Extract the (X, Y) coordinate from the center of the cell holding the provided text.  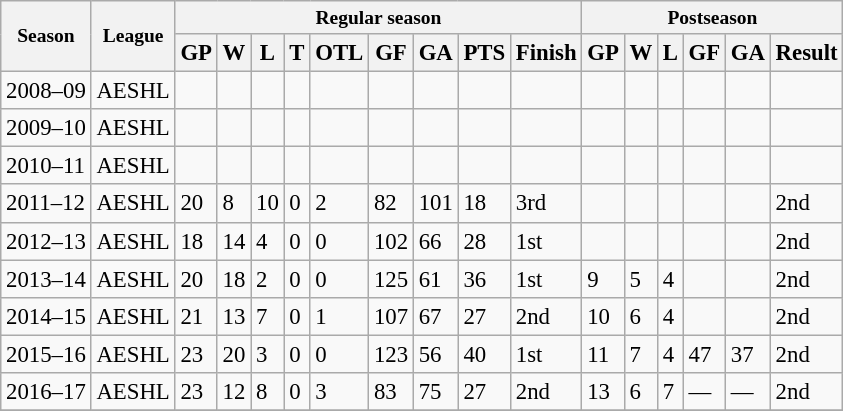
5 (640, 279)
66 (436, 241)
3rd (546, 204)
82 (392, 204)
Regular season (378, 18)
125 (392, 279)
107 (392, 316)
12 (234, 392)
2016–17 (46, 392)
Finish (546, 53)
61 (436, 279)
League (133, 36)
40 (484, 354)
PTS (484, 53)
14 (234, 241)
Result (806, 53)
2009–10 (46, 128)
47 (704, 354)
75 (436, 392)
2010–11 (46, 166)
2011–12 (46, 204)
67 (436, 316)
Season (46, 36)
11 (603, 354)
2015–16 (46, 354)
56 (436, 354)
2013–14 (46, 279)
36 (484, 279)
28 (484, 241)
37 (748, 354)
2012–13 (46, 241)
2008–09 (46, 91)
2014–15 (46, 316)
102 (392, 241)
9 (603, 279)
Postseason (712, 18)
T (297, 53)
21 (196, 316)
1 (340, 316)
83 (392, 392)
123 (392, 354)
101 (436, 204)
OTL (340, 53)
